Locate the cell with the specified text and output its (x, y) center coordinate. 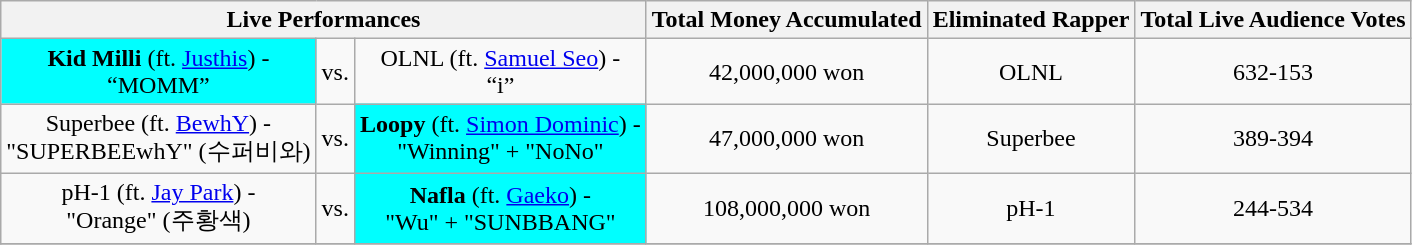
pH-1 (ft. Jay Park) - "Orange" (주황색) (158, 208)
47,000,000 won (786, 139)
108,000,000 won (786, 208)
OLNL (ft. Samuel Seo) - “i” (500, 72)
632-153 (1273, 72)
Loopy (ft. Simon Dominic) - "Winning" + "NoNo" (500, 139)
42,000,000 won (786, 72)
Total Money Accumulated (786, 20)
Superbee (ft. BewhY) - "SUPERBEEwhY" (수퍼비와) (158, 139)
Kid Milli (ft. Justhis) - “MOMM” (158, 72)
pH-1 (1031, 208)
Live Performances (324, 20)
Eliminated Rapper (1031, 20)
389-394 (1273, 139)
244-534 (1273, 208)
Superbee (1031, 139)
Total Live Audience Votes (1273, 20)
OLNL (1031, 72)
Nafla (ft. Gaeko) - "Wu" + "SUNBBANG" (500, 208)
